Find where the given text appears and provide that cell's center as [x, y] coordinate. 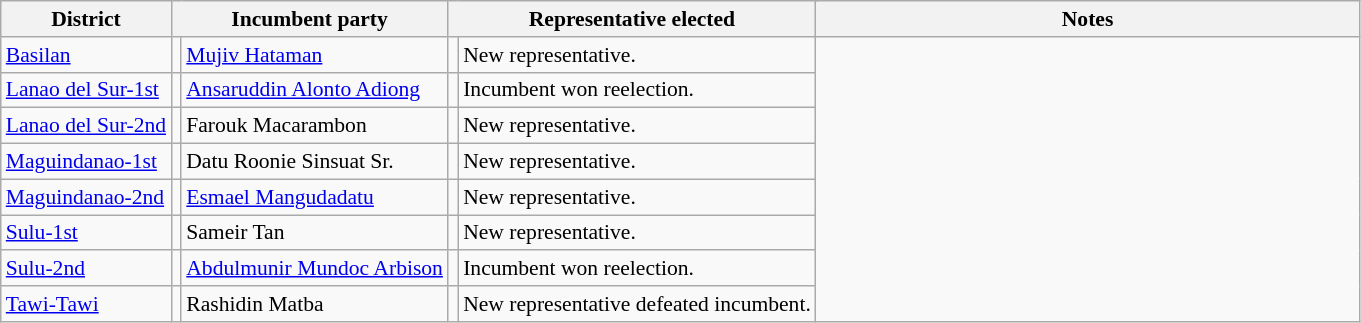
Basilan [86, 55]
Maguindanao-1st [86, 162]
Lanao del Sur-2nd [86, 126]
Incumbent party [310, 19]
Rashidin Matba [314, 304]
Sulu-2nd [86, 269]
Ansaruddin Alonto Adiong [314, 90]
Sameir Tan [314, 233]
Notes [1088, 19]
Representative elected [632, 19]
Mujiv Hataman [314, 55]
Maguindanao-2nd [86, 197]
Abdulmunir Mundoc Arbison [314, 269]
Farouk Macarambon [314, 126]
Lanao del Sur-1st [86, 90]
Tawi-Tawi [86, 304]
New representative defeated incumbent. [637, 304]
Sulu-1st [86, 233]
District [86, 19]
Esmael Mangudadatu [314, 197]
Datu Roonie Sinsuat Sr. [314, 162]
